Output the [X, Y] coordinate of the center of the cell containing the given text.  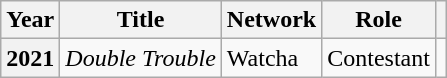
Year [30, 20]
Double Trouble [141, 58]
Network [271, 20]
2021 [30, 58]
Watcha [271, 58]
Contestant [379, 58]
Role [379, 20]
Title [141, 20]
